Scan for the cell matching the given text and deliver its (X, Y) coordinate at center. 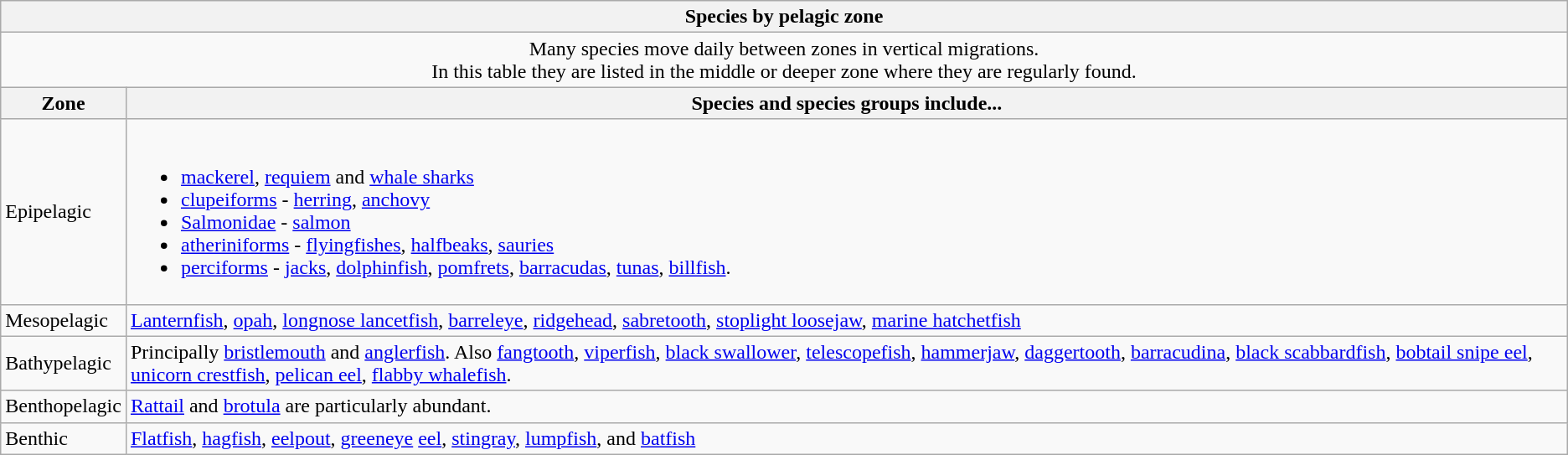
Mesopelagic (64, 320)
Benthic (64, 438)
Epipelagic (64, 211)
Species and species groups include... (846, 103)
Bathypelagic (64, 364)
Benthopelagic (64, 406)
Species by pelagic zone (784, 17)
Zone (64, 103)
Rattail and brotula are particularly abundant. (846, 406)
Lanternfish, opah, longnose lancetfish, barreleye, ridgehead, sabretooth, stoplight loosejaw, marine hatchetfish (846, 320)
Flatfish, hagfish, eelpout, greeneye eel, stingray, lumpfish, and batfish (846, 438)
